Determine the (x, y) coordinate at the center of the cell enclosing the given text.  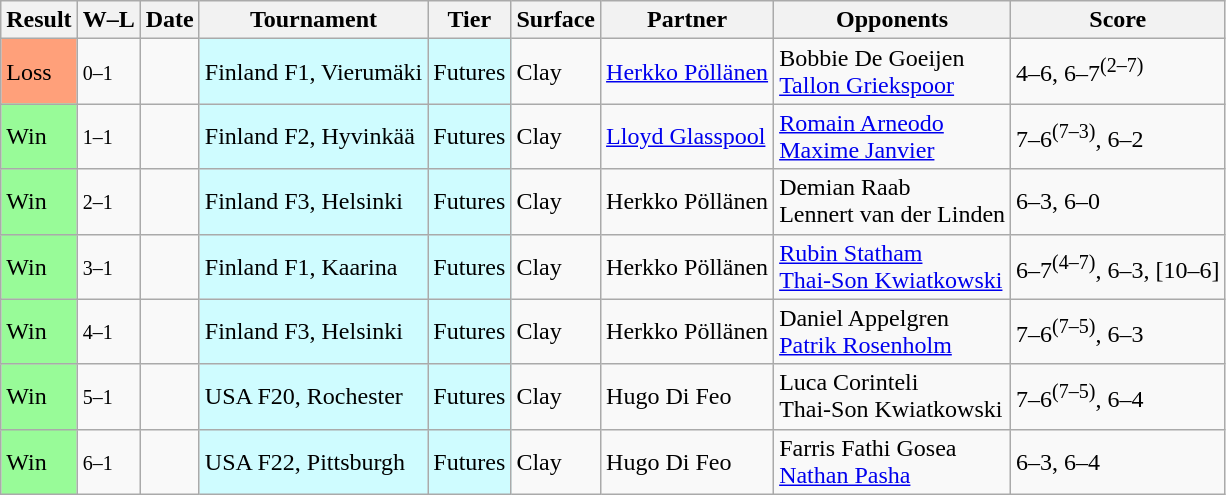
Farris Fathi Gosea Nathan Pasha (892, 462)
Finland F2, Hyvinkää (314, 136)
1–1 (108, 136)
USA F22, Pittsburgh (314, 462)
Partner (688, 20)
Rubin Statham Thai-Son Kwiatkowski (892, 266)
Date (170, 20)
4–1 (108, 332)
W–L (108, 20)
Tournament (314, 20)
Result (39, 20)
Opponents (892, 20)
Tier (470, 20)
Bobbie De Goeijen Tallon Griekspoor (892, 72)
6–7(4–7), 6–3, [10–6] (1118, 266)
Lloyd Glasspool (688, 136)
7–6(7–3), 6–2 (1118, 136)
Daniel Appelgren Patrik Rosenholm (892, 332)
Score (1118, 20)
0–1 (108, 72)
7–6(7–5), 6–3 (1118, 332)
Romain Arneodo Maxime Janvier (892, 136)
Demian Raab Lennert van der Linden (892, 202)
4–6, 6–7(2–7) (1118, 72)
3–1 (108, 266)
Loss (39, 72)
Luca Corinteli Thai-Son Kwiatkowski (892, 396)
USA F20, Rochester (314, 396)
7–6(7–5), 6–4 (1118, 396)
6–3, 6–0 (1118, 202)
Finland F1, Vierumäki (314, 72)
2–1 (108, 202)
Finland F1, Kaarina (314, 266)
Surface (556, 20)
5–1 (108, 396)
6–1 (108, 462)
6–3, 6–4 (1118, 462)
